Output the [X, Y] coordinate of the center of the cell containing the given text.  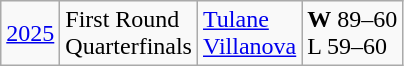
W 89–60L 59–60 [352, 34]
First RoundQuarterfinals [129, 34]
TulaneVillanova [249, 34]
2025 [30, 34]
